Identify which cell holds the provided text, then report its (x, y) central coordinate. 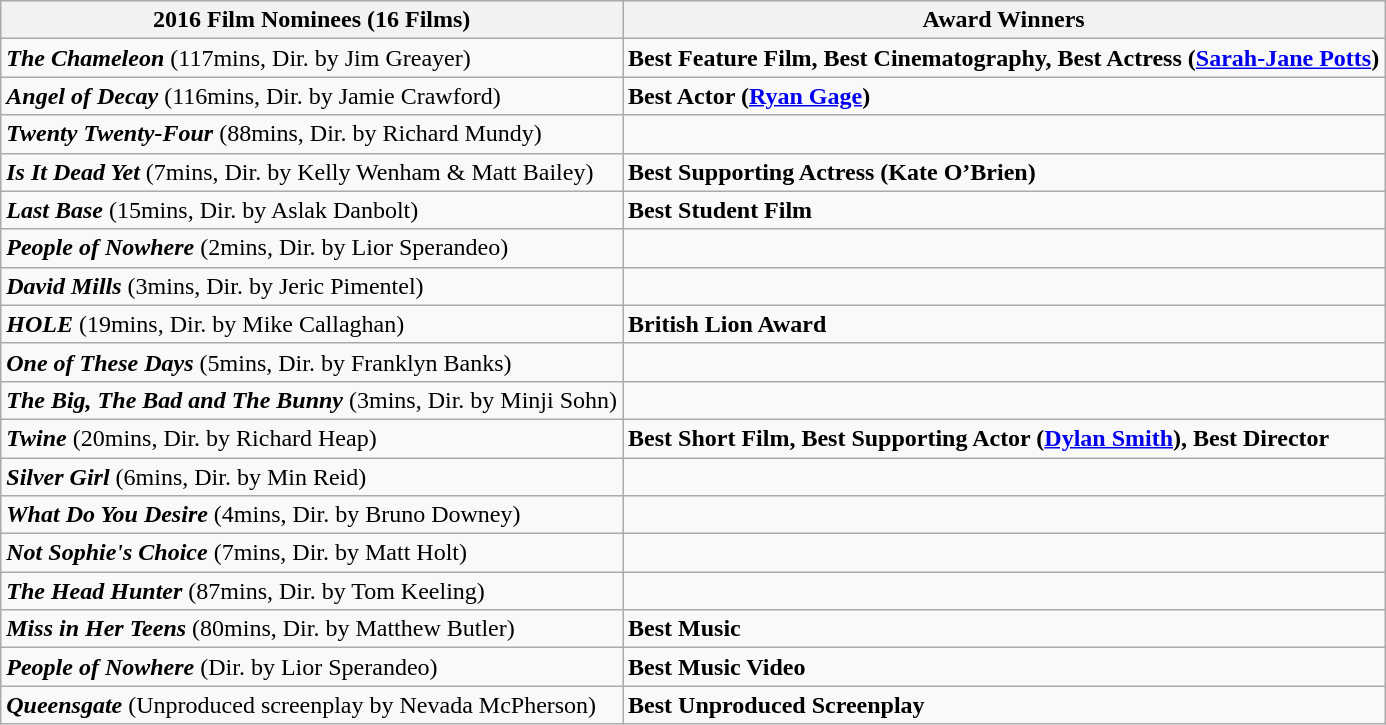
People of Nowhere (Dir. by Lior Sperandeo) (312, 667)
Twine (20mins, Dir. by Richard Heap) (312, 438)
One of These Days (5mins, Dir. by Franklyn Banks) (312, 362)
Twenty Twenty-Four (88mins, Dir. by Richard Mundy) (312, 134)
Miss in Her Teens (80mins, Dir. by Matthew Butler) (312, 629)
British Lion Award (1004, 324)
Best Music (1004, 629)
Best Student Film (1004, 210)
Is It Dead Yet (7mins, Dir. by Kelly Wenham & Matt Bailey) (312, 172)
HOLE (19mins, Dir. by Mike Callaghan) (312, 324)
Best Feature Film, Best Cinematography, Best Actress (Sarah-Jane Potts) (1004, 58)
Best Actor (Ryan Gage) (1004, 96)
Silver Girl (6mins, Dir. by Min Reid) (312, 477)
The Big, The Bad and The Bunny (3mins, Dir. by Minji Sohn) (312, 400)
Award Winners (1004, 20)
Queensgate (Unproduced screenplay by Nevada McPherson) (312, 705)
What Do You Desire (4mins, Dir. by Bruno Downey) (312, 515)
Last Base (15mins, Dir. by Aslak Danbolt) (312, 210)
Not Sophie's Choice (7mins, Dir. by Matt Holt) (312, 553)
People of Nowhere (2mins, Dir. by Lior Sperandeo) (312, 248)
The Head Hunter (87mins, Dir. by Tom Keeling) (312, 591)
Angel of Decay (116mins, Dir. by Jamie Crawford) (312, 96)
2016 Film Nominees (16 Films) (312, 20)
David Mills (3mins, Dir. by Jeric Pimentel) (312, 286)
Best Unproduced Screenplay (1004, 705)
The Chameleon (117mins, Dir. by Jim Greayer) (312, 58)
Best Short Film, Best Supporting Actor (Dylan Smith), Best Director (1004, 438)
Best Supporting Actress (Kate O’Brien) (1004, 172)
Best Music Video (1004, 667)
